Extract the [X, Y] coordinate from the center of the cell holding the provided text.  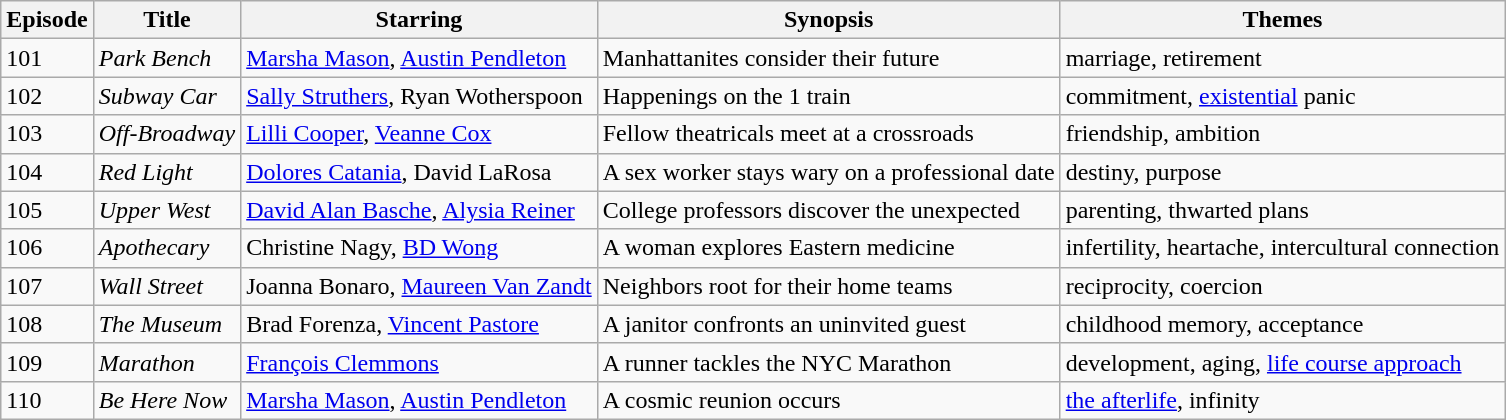
Off-Broadway [166, 134]
Themes [1282, 20]
110 [47, 400]
Christine Nagy, BD Wong [420, 248]
François Clemmons [420, 362]
Happenings on the 1 train [828, 96]
Starring [420, 20]
Wall Street [166, 286]
Dolores Catania, David LaRosa [420, 172]
108 [47, 324]
Marathon [166, 362]
Manhattanites consider their future [828, 58]
College professors discover the unexpected [828, 210]
Title [166, 20]
A runner tackles the NYC Marathon [828, 362]
commitment, existential panic [1282, 96]
102 [47, 96]
Lilli Cooper, Veanne Cox [420, 134]
The Museum [166, 324]
A woman explores Eastern medicine [828, 248]
109 [47, 362]
Upper West [166, 210]
A cosmic reunion occurs [828, 400]
Brad Forenza, Vincent Pastore [420, 324]
parenting, thwarted plans [1282, 210]
Synopsis [828, 20]
106 [47, 248]
Subway Car [166, 96]
destiny, purpose [1282, 172]
Neighbors root for their home teams [828, 286]
Fellow theatricals meet at a crossroads [828, 134]
Red Light [166, 172]
101 [47, 58]
Park Bench [166, 58]
David Alan Basche, Alysia Reiner [420, 210]
Apothecary [166, 248]
Be Here Now [166, 400]
105 [47, 210]
friendship, ambition [1282, 134]
107 [47, 286]
infertility, heartache, intercultural connection [1282, 248]
childhood memory, acceptance [1282, 324]
the afterlife, infinity [1282, 400]
104 [47, 172]
A janitor confronts an uninvited guest [828, 324]
reciprocity, coercion [1282, 286]
marriage, retirement [1282, 58]
Episode [47, 20]
A sex worker stays wary on a professional date [828, 172]
development, aging, life course approach [1282, 362]
Sally Struthers, Ryan Wotherspoon [420, 96]
Joanna Bonaro, Maureen Van Zandt [420, 286]
103 [47, 134]
